Determine the (X, Y) coordinate at the center of the cell enclosing the given text.  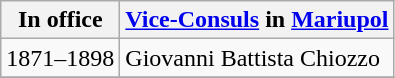
In office (60, 20)
Vice-Consuls in Mariupol (257, 20)
1871–1898 (60, 58)
Giovanni Battista Chiozzo (257, 58)
